Capture the cell that displays the provided text and extract its (x, y) central coordinate. 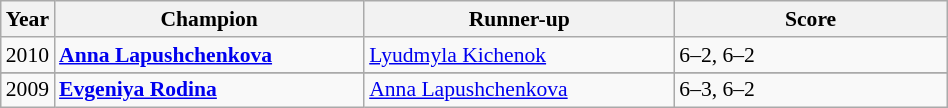
Runner-up (519, 19)
Evgeniya Rodina (209, 90)
Lyudmyla Kichenok (519, 55)
6–3, 6–2 (810, 90)
Score (810, 19)
2010 (28, 55)
2009 (28, 90)
Champion (209, 19)
6–2, 6–2 (810, 55)
Year (28, 19)
